Find where the given text appears and provide that cell's center as (X, Y) coordinate. 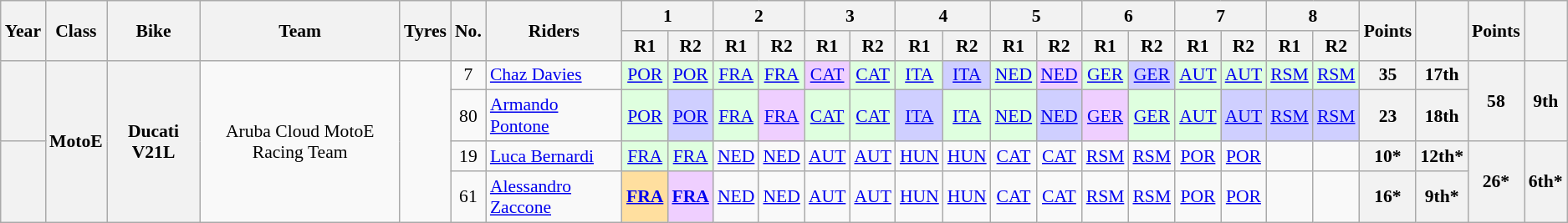
9th* (1442, 197)
4 (943, 16)
Bike (154, 30)
12th* (1442, 156)
10* (1388, 156)
17th (1442, 75)
Chaz Davies (554, 75)
18th (1442, 115)
26* (1496, 182)
MotoE (76, 141)
9th (1545, 100)
Riders (554, 30)
35 (1388, 75)
58 (1496, 100)
8 (1313, 16)
Luca Bernardi (554, 156)
3 (850, 16)
Aruba Cloud MotoE Racing Team (299, 141)
6th* (1545, 182)
Year (23, 30)
Team (299, 30)
5 (1037, 16)
Ducati V21L (154, 141)
6 (1129, 16)
61 (468, 197)
No. (468, 30)
1 (667, 16)
19 (468, 156)
Armando Pontone (554, 115)
Tyres (425, 30)
2 (759, 16)
16* (1388, 197)
Alessandro Zaccone (554, 197)
80 (468, 115)
Class (76, 30)
23 (1388, 115)
